Provide the (x, y) coordinate of the cell's center where the given text is located.  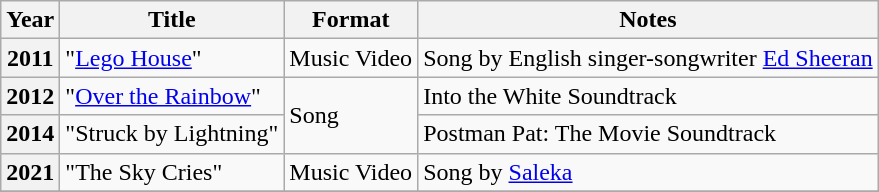
Song by English singer-songwriter Ed Sheeran (648, 58)
2021 (30, 172)
"The Sky Cries" (172, 172)
Song (351, 115)
2012 (30, 96)
Format (351, 20)
2011 (30, 58)
"Struck by Lightning" (172, 134)
Title (172, 20)
Year (30, 20)
Postman Pat: The Movie Soundtrack (648, 134)
Into the White Soundtrack (648, 96)
Notes (648, 20)
"Lego House" (172, 58)
Song by Saleka (648, 172)
2014 (30, 134)
"Over the Rainbow" (172, 96)
